Return the (X, Y) coordinate for the center point of the cell that contains the specified text.  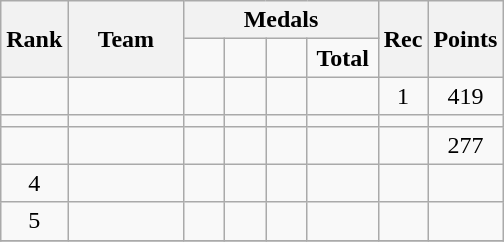
Rank (34, 39)
4 (34, 183)
5 (34, 221)
Points (466, 39)
277 (466, 145)
Medals (281, 20)
Total (342, 58)
Team (126, 39)
1 (403, 96)
Rec (403, 39)
419 (466, 96)
